For the text-containing cell, return its midpoint in [X, Y] coordinate format. 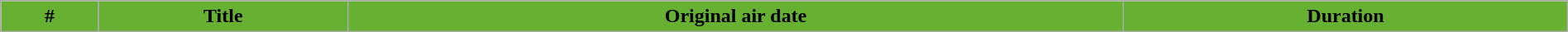
Duration [1346, 16]
# [50, 16]
Original air date [735, 16]
Title [223, 16]
